From the cell containing the given text, extract its center point as [x, y] coordinate. 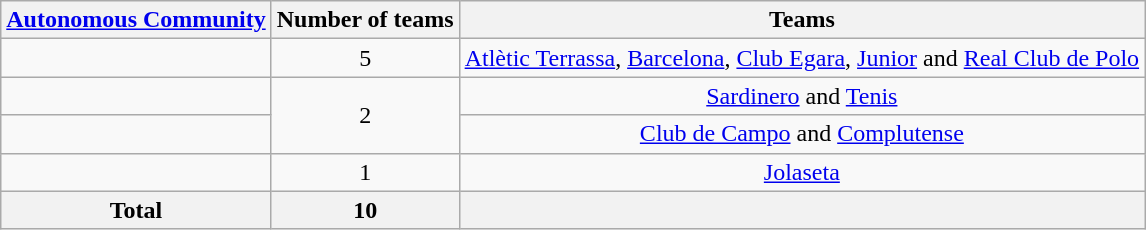
10 [365, 210]
Jolaseta [802, 172]
1 [365, 172]
Teams [802, 20]
Atlètic Terrassa, Barcelona, Club Egara, Junior and Real Club de Polo [802, 58]
Total [136, 210]
5 [365, 58]
Sardinero and Tenis [802, 96]
Autonomous Community [136, 20]
Club de Campo and Complutense [802, 134]
Number of teams [365, 20]
2 [365, 115]
